Provide the (x, y) coordinate of the cell's center where the given text is located.  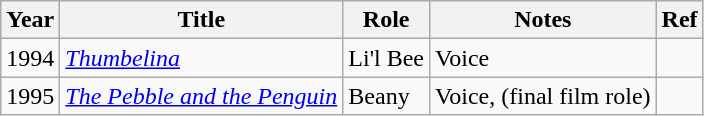
Year (30, 20)
Ref (680, 20)
Voice (544, 58)
1995 (30, 96)
The Pebble and the Penguin (202, 96)
Voice, (final film role) (544, 96)
Title (202, 20)
Li'l Bee (386, 58)
Thumbelina (202, 58)
Beany (386, 96)
1994 (30, 58)
Role (386, 20)
Notes (544, 20)
